Scan for the cell matching the given text and deliver its [X, Y] coordinate at center. 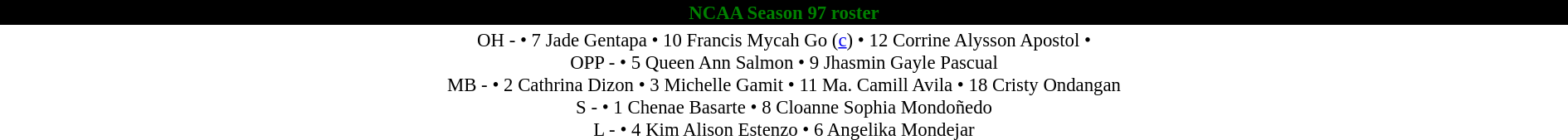
NCAA Season 97 roster [784, 12]
